For the text-containing cell, return its midpoint in [X, Y] coordinate format. 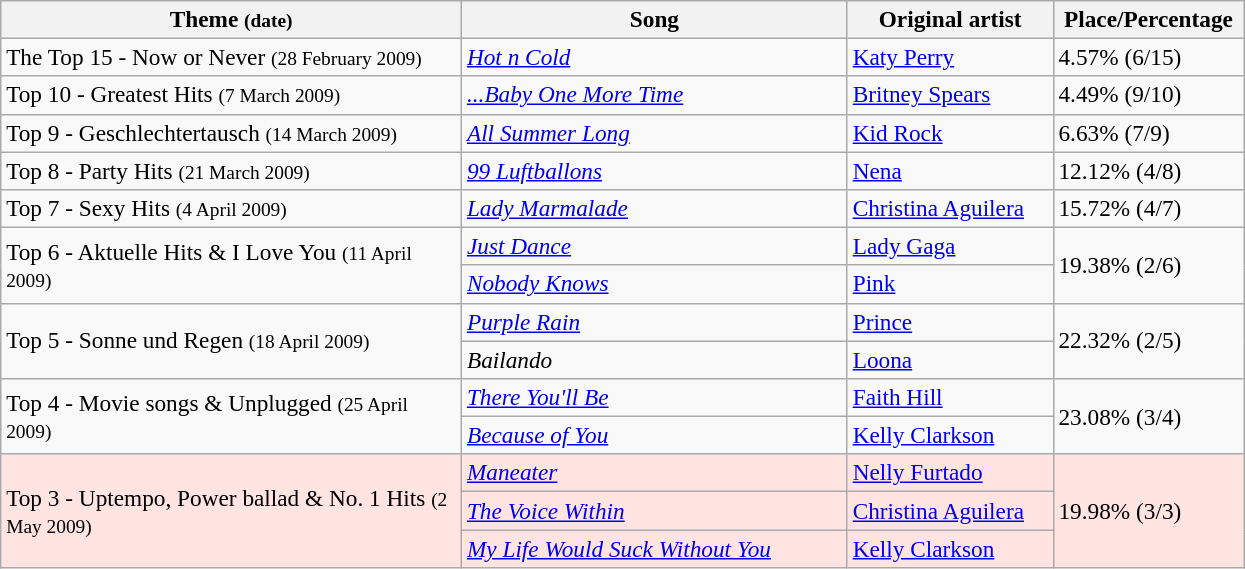
23.08% (3/4) [1148, 416]
Top 9 - Geschlechtertausch (14 March 2009) [232, 133]
6.63% (7/9) [1148, 133]
Theme (date) [232, 19]
Nobody Knows [655, 284]
Lady Marmalade [655, 208]
Because of You [655, 435]
12.12% (4/8) [1148, 170]
...Baby One More Time [655, 95]
Pink [950, 284]
Nelly Furtado [950, 473]
Just Dance [655, 246]
Prince [950, 322]
Nena [950, 170]
Bailando [655, 359]
Place/Percentage [1148, 19]
Top 6 - Aktuelle Hits & I Love You (11 April 2009) [232, 265]
Kid Rock [950, 133]
Top 8 - Party Hits (21 March 2009) [232, 170]
15.72% (4/7) [1148, 208]
4.49% (9/10) [1148, 95]
Top 7 - Sexy Hits (4 April 2009) [232, 208]
My Life Would Suck Without You [655, 548]
Purple Rain [655, 322]
Britney Spears [950, 95]
99 Luftballons [655, 170]
Top 5 - Sonne und Regen (18 April 2009) [232, 341]
Lady Gaga [950, 246]
Faith Hill [950, 397]
All Summer Long [655, 133]
There You'll Be [655, 397]
Top 3 - Uptempo, Power ballad & No. 1 Hits (2 May 2009) [232, 510]
Loona [950, 359]
Hot n Cold [655, 57]
Katy Perry [950, 57]
19.98% (3/3) [1148, 510]
19.38% (2/6) [1148, 265]
Top 4 - Movie songs & Unplugged (25 April 2009) [232, 416]
Maneater [655, 473]
4.57% (6/15) [1148, 57]
The Voice Within [655, 510]
Original artist [950, 19]
Top 10 - Greatest Hits (7 March 2009) [232, 95]
The Top 15 - Now or Never (28 February 2009) [232, 57]
22.32% (2/5) [1148, 341]
Song [655, 19]
